Extract the (X, Y) coordinate from the center of the cell holding the provided text.  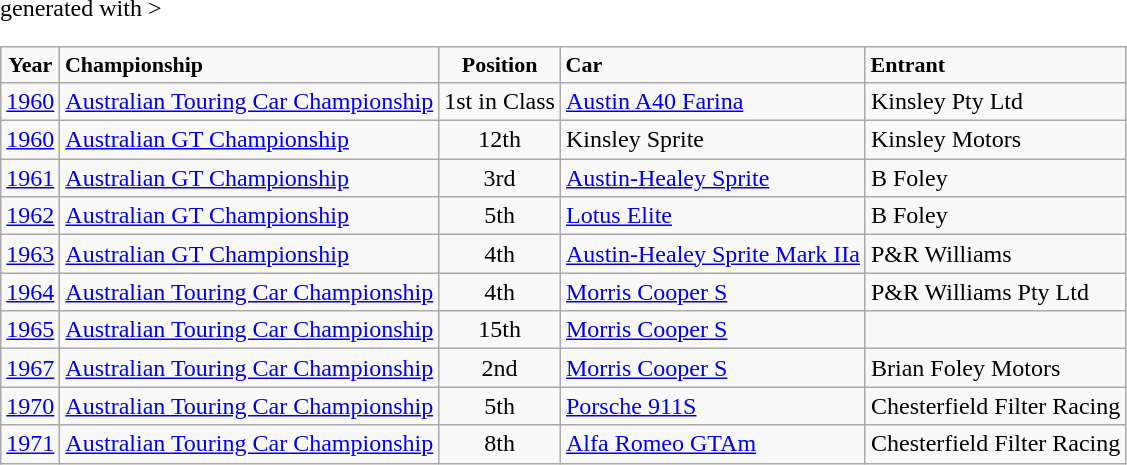
1961 (30, 178)
Austin-Healey Sprite (712, 178)
1964 (30, 292)
Austin-Healey Sprite Mark IIa (712, 254)
1st in Class (500, 102)
Position (500, 65)
Brian Foley Motors (995, 368)
P&R Williams Pty Ltd (995, 292)
1962 (30, 216)
Car (712, 65)
Lotus Elite (712, 216)
Kinsley Sprite (712, 140)
1971 (30, 444)
1965 (30, 330)
Alfa Romeo GTAm (712, 444)
1970 (30, 406)
Championship (250, 65)
1963 (30, 254)
P&R Williams (995, 254)
3rd (500, 178)
8th (500, 444)
1967 (30, 368)
Porsche 911S (712, 406)
Kinsley Pty Ltd (995, 102)
12th (500, 140)
Kinsley Motors (995, 140)
2nd (500, 368)
Entrant (995, 65)
15th (500, 330)
Year (30, 65)
Austin A40 Farina (712, 102)
